From the cell containing the given text, extract its center point as (x, y) coordinate. 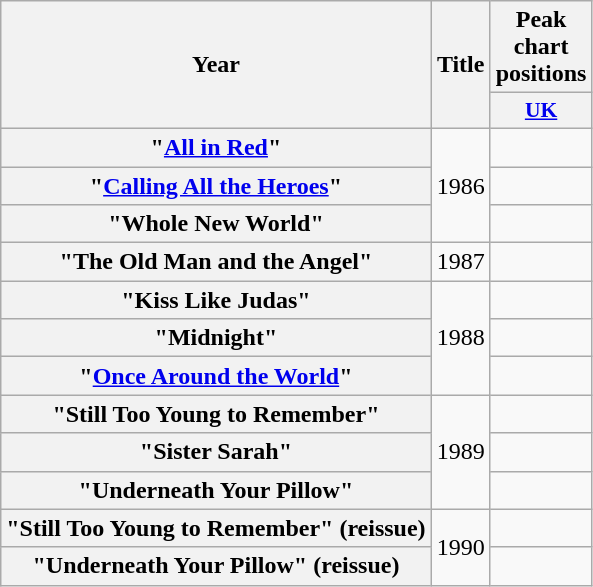
"The Old Man and the Angel" (216, 262)
"Sister Sarah" (216, 452)
"Calling All the Heroes" (216, 185)
Year (216, 65)
1988 (460, 338)
1989 (460, 452)
"Midnight" (216, 338)
"Underneath Your Pillow" (216, 490)
"Once Around the World" (216, 376)
"Underneath Your Pillow" (reissue) (216, 566)
1987 (460, 262)
"Still Too Young to Remember" (216, 414)
"Kiss Like Judas" (216, 300)
Title (460, 65)
"Whole New World" (216, 224)
Peak chart positions (541, 47)
"Still Too Young to Remember" (reissue) (216, 528)
"All in Red" (216, 147)
1990 (460, 547)
1986 (460, 185)
UK (541, 111)
